Identify which cell holds the provided text, then report its [X, Y] central coordinate. 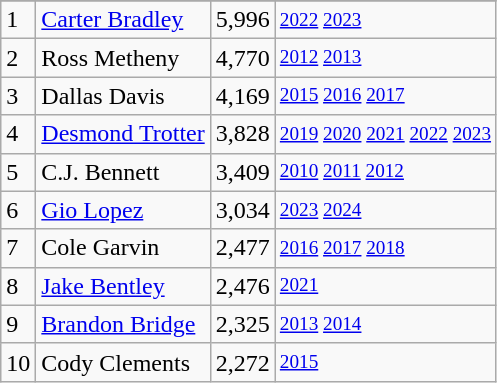
Dallas Davis [123, 96]
Gio Lopez [123, 210]
Desmond Trotter [123, 134]
2,477 [242, 248]
5 [18, 172]
2010 2011 2012 [385, 172]
9 [18, 324]
2012 2013 [385, 58]
2013 2014 [385, 324]
Ross Metheny [123, 58]
Carter Bradley [123, 20]
Brandon Bridge [123, 324]
3,828 [242, 134]
6 [18, 210]
5,996 [242, 20]
8 [18, 286]
3 [18, 96]
2019 2020 2021 2022 2023 [385, 134]
2015 2016 2017 [385, 96]
7 [18, 248]
4 [18, 134]
2015 [385, 362]
4,770 [242, 58]
2,272 [242, 362]
2 [18, 58]
C.J. Bennett [123, 172]
Cody Clements [123, 362]
Jake Bentley [123, 286]
1 [18, 20]
3,409 [242, 172]
2,325 [242, 324]
Cole Garvin [123, 248]
2,476 [242, 286]
2021 [385, 286]
10 [18, 362]
2023 2024 [385, 210]
2022 2023 [385, 20]
2016 2017 2018 [385, 248]
4,169 [242, 96]
3,034 [242, 210]
